Extract the (X, Y) coordinate from the center of the cell holding the provided text.  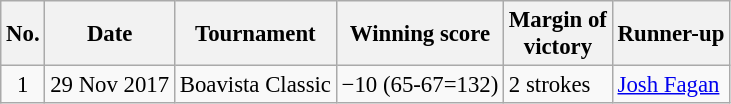
Winning score (420, 34)
No. (23, 34)
1 (23, 85)
Date (110, 34)
Josh Fagan (670, 85)
Margin ofvictory (558, 34)
−10 (65-67=132) (420, 85)
Tournament (255, 34)
Runner-up (670, 34)
29 Nov 2017 (110, 85)
2 strokes (558, 85)
Boavista Classic (255, 85)
